Capture the cell that displays the provided text and extract its (x, y) central coordinate. 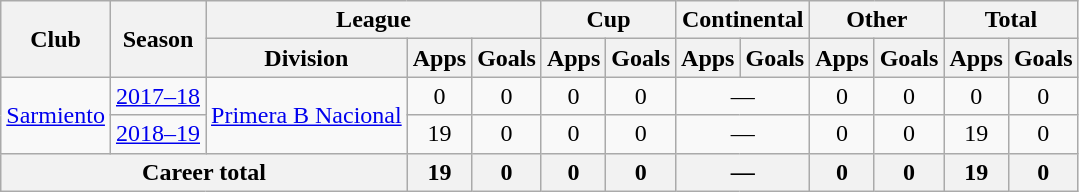
Continental (743, 20)
Total (1011, 20)
2018–19 (158, 134)
League (374, 20)
Sarmiento (56, 115)
Season (158, 39)
Cup (608, 20)
Career total (204, 172)
2017–18 (158, 96)
Other (877, 20)
Primera B Nacional (307, 115)
Club (56, 39)
Division (307, 58)
